Detect which cell encompasses the target text, then output its [X, Y] center coordinate. 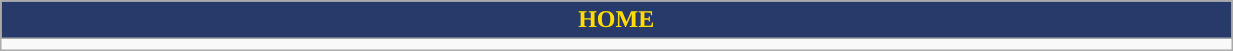
HOME [616, 20]
